Pinpoint the cell where the given text exists, returning its [x, y] midpoint coordinate. 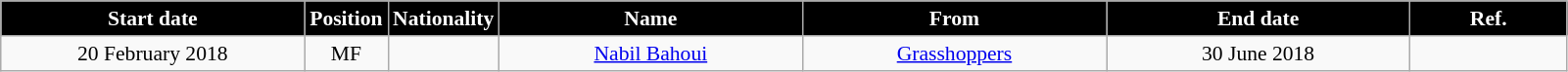
30 June 2018 [1259, 54]
20 February 2018 [153, 54]
Nabil Bahoui [650, 54]
From [954, 18]
End date [1259, 18]
Start date [153, 18]
Position [347, 18]
MF [347, 54]
Name [650, 18]
Ref. [1489, 18]
Nationality [443, 18]
Grasshoppers [954, 54]
